Extract the [x, y] coordinate from the center of the cell holding the provided text.  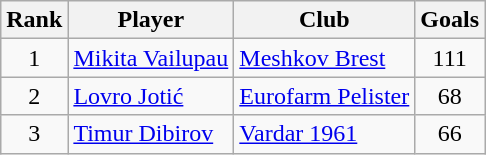
Vardar 1961 [324, 134]
66 [450, 134]
Eurofarm Pelister [324, 96]
Player [151, 20]
Meshkov Brest [324, 58]
Club [324, 20]
Timur Dibirov [151, 134]
Goals [450, 20]
3 [34, 134]
Rank [34, 20]
2 [34, 96]
68 [450, 96]
Lovro Jotić [151, 96]
111 [450, 58]
1 [34, 58]
Mikita Vailupau [151, 58]
